Identify which cell holds the provided text, then report its (x, y) central coordinate. 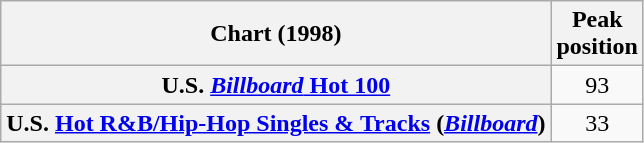
33 (597, 123)
U.S. Hot R&B/Hip-Hop Singles & Tracks (Billboard) (276, 123)
Peakposition (597, 34)
Chart (1998) (276, 34)
93 (597, 85)
U.S. Billboard Hot 100 (276, 85)
